Provide the [x, y] coordinate of the cell's center where the given text is located.  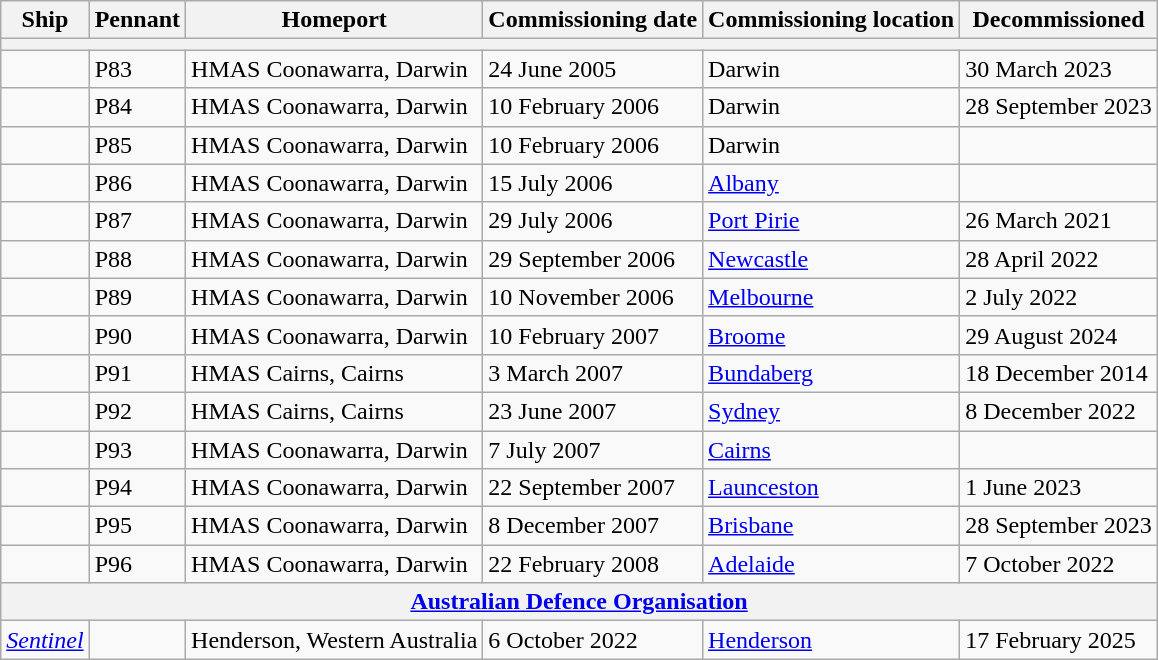
P94 [137, 488]
Decommissioned [1059, 20]
P92 [137, 411]
1 June 2023 [1059, 488]
10 November 2006 [593, 297]
22 February 2008 [593, 564]
Launceston [832, 488]
30 March 2023 [1059, 69]
Adelaide [832, 564]
Henderson, Western Australia [334, 640]
17 February 2025 [1059, 640]
29 August 2024 [1059, 335]
3 March 2007 [593, 373]
Albany [832, 183]
Ship [45, 20]
Brisbane [832, 526]
P96 [137, 564]
Melbourne [832, 297]
P85 [137, 145]
Henderson [832, 640]
P87 [137, 221]
P88 [137, 259]
29 September 2006 [593, 259]
8 December 2022 [1059, 411]
Broome [832, 335]
P84 [137, 107]
24 June 2005 [593, 69]
Homeport [334, 20]
Bundaberg [832, 373]
29 July 2006 [593, 221]
2 July 2022 [1059, 297]
Cairns [832, 449]
Newcastle [832, 259]
Commissioning date [593, 20]
15 July 2006 [593, 183]
P95 [137, 526]
26 March 2021 [1059, 221]
P83 [137, 69]
23 June 2007 [593, 411]
28 April 2022 [1059, 259]
10 February 2007 [593, 335]
Pennant [137, 20]
Sentinel [45, 640]
7 October 2022 [1059, 564]
Port Pirie [832, 221]
Australian Defence Organisation [580, 602]
Sydney [832, 411]
18 December 2014 [1059, 373]
8 December 2007 [593, 526]
P89 [137, 297]
P90 [137, 335]
22 September 2007 [593, 488]
P86 [137, 183]
P93 [137, 449]
6 October 2022 [593, 640]
Commissioning location [832, 20]
7 July 2007 [593, 449]
P91 [137, 373]
